Extract the (x, y) coordinate from the center of the cell holding the provided text.  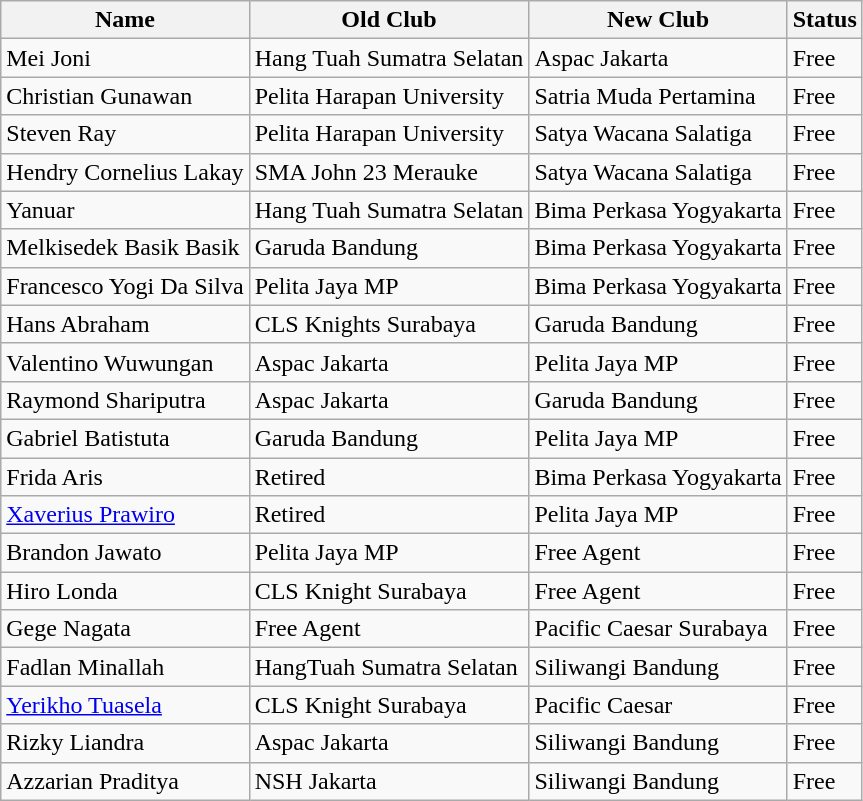
Brandon Jawato (125, 553)
Hiro Londa (125, 591)
Raymond Shariputra (125, 400)
Frida Aris (125, 477)
Fadlan Minallah (125, 667)
HangTuah Sumatra Selatan (389, 667)
Francesco Yogi Da Silva (125, 286)
Rizky Liandra (125, 743)
Gabriel Batistuta (125, 438)
Yanuar (125, 210)
NSH Jakarta (389, 781)
Name (125, 20)
CLS Knights Surabaya (389, 324)
Christian Gunawan (125, 96)
Steven Ray (125, 134)
Xaverius Prawiro (125, 515)
Hans Abraham (125, 324)
Pacific Caesar Surabaya (658, 629)
Hendry Cornelius Lakay (125, 172)
Status (824, 20)
SMA John 23 Merauke (389, 172)
New Club (658, 20)
Azzarian Praditya (125, 781)
Yerikho Tuasela (125, 705)
Satria Muda Pertamina (658, 96)
Valentino Wuwungan (125, 362)
Pacific Caesar (658, 705)
Old Club (389, 20)
Melkisedek Basik Basik (125, 248)
Gege Nagata (125, 629)
Mei Joni (125, 58)
